Return the [x, y] coordinate for the center point of the cell that contains the specified text.  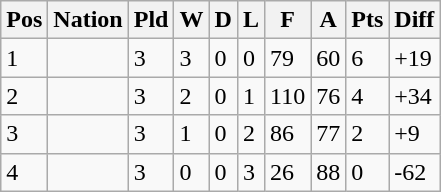
Pts [368, 20]
86 [288, 134]
+34 [414, 96]
79 [288, 58]
+19 [414, 58]
-62 [414, 172]
76 [328, 96]
Pld [151, 20]
6 [368, 58]
Nation [88, 20]
88 [328, 172]
Diff [414, 20]
60 [328, 58]
A [328, 20]
110 [288, 96]
L [250, 20]
W [192, 20]
26 [288, 172]
+9 [414, 134]
77 [328, 134]
F [288, 20]
D [223, 20]
Pos [24, 20]
